Return the [x, y] coordinate for the center point of the cell that contains the specified text.  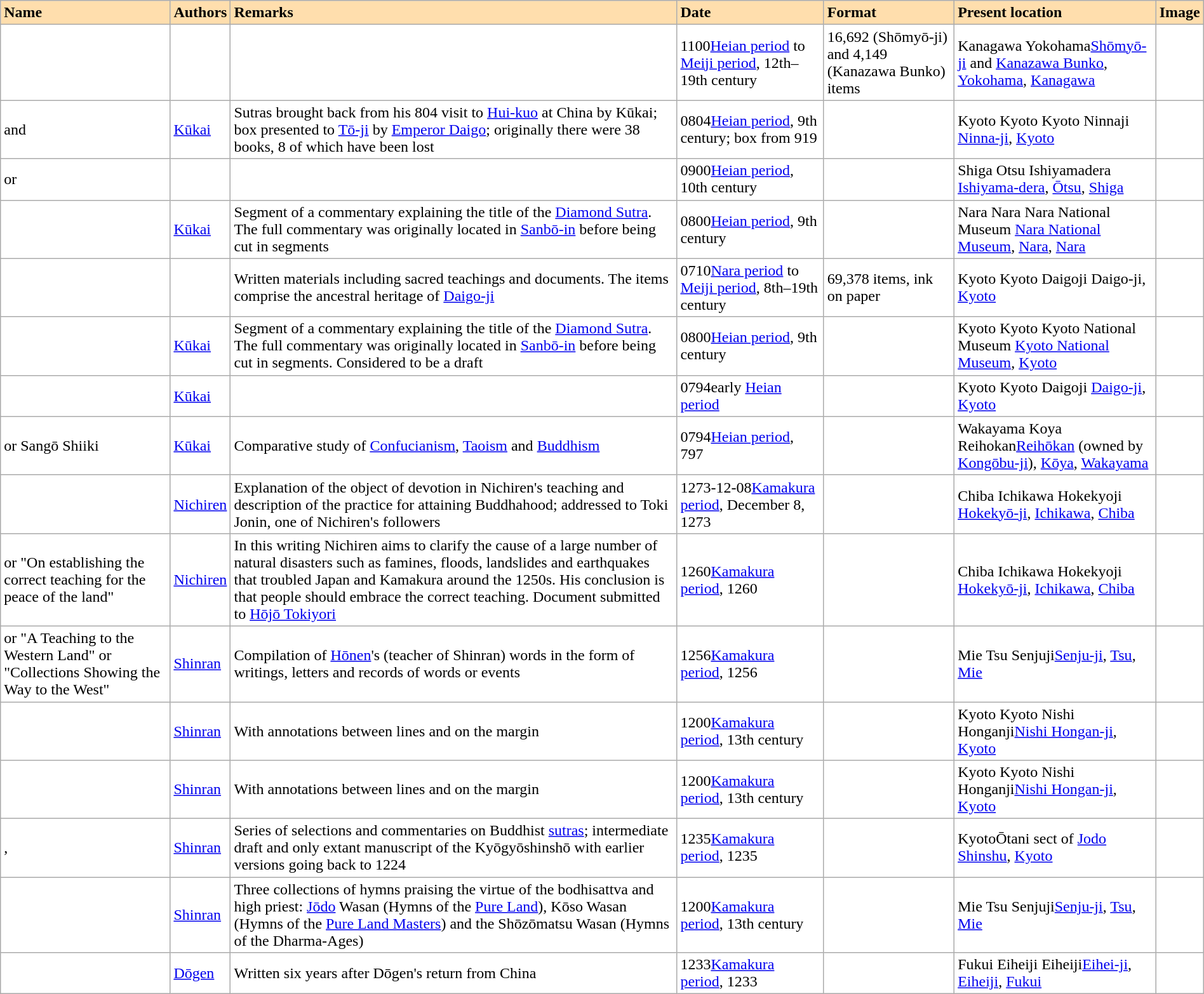
, [85, 848]
0804Heian period, 9th century; box from 919 [751, 129]
Compilation of Hōnen's (teacher of Shinran) words in the form of writings, letters and records of words or events [453, 664]
0794early Heian period [751, 396]
Written six years after Dōgen's return from China [453, 974]
Date [751, 13]
or "On establishing the correct teaching for the peace of the land" [85, 580]
or "A Teaching to the Western Land" or "Collections Showing the Way to the West" [85, 664]
Comparative study of Confucianism, Taoism and Buddhism [453, 446]
Remarks [453, 13]
Fukui Eiheiji EiheijiEihei-ji, Eiheiji, Fukui [1055, 974]
Present location [1055, 13]
and [85, 129]
1233Kamakura period, 1233 [751, 974]
or Sangō Shiiki [85, 446]
16,692 (Shōmyō-ji) and 4,149 (Kanazawa Bunko) items [889, 62]
Dōgen [201, 974]
Format [889, 13]
0794Heian period, 797 [751, 446]
Wakayama Koya ReihokanReihōkan (owned by Kongōbu-ji), Kōya, Wakayama [1055, 446]
1260Kamakura period, 1260 [751, 580]
69,378 items, ink on paper [889, 288]
1100Heian period to Meiji period, 12th–19th century [751, 62]
Authors [201, 13]
1273-12-08Kamakura period, December 8, 1273 [751, 504]
Shiga Otsu Ishiyamadera Ishiyama-dera, Ōtsu, Shiga [1055, 179]
Kanagawa YokohamaShōmyō-ji and Kanazawa Bunko, Yokohama, Kanagawa [1055, 62]
Kyoto Kyoto Kyoto National Museum Kyoto National Museum, Kyoto [1055, 346]
1256Kamakura period, 1256 [751, 664]
0710Nara period to Meiji period, 8th–19th century [751, 288]
Written materials including sacred teachings and documents. The items comprise the ancestral heritage of Daigo-ji [453, 288]
Name [85, 13]
Kyoto Kyoto Kyoto Ninnaji Ninna-ji, Kyoto [1055, 129]
or [85, 179]
Nara Nara Nara National Museum Nara National Museum, Nara, Nara [1055, 229]
Image [1180, 13]
0900Heian period, 10th century [751, 179]
KyotoŌtani sect of Jodo Shinshu, Kyoto [1055, 848]
1235Kamakura period, 1235 [751, 848]
